Return [X, Y] of the center of cell containing provided text 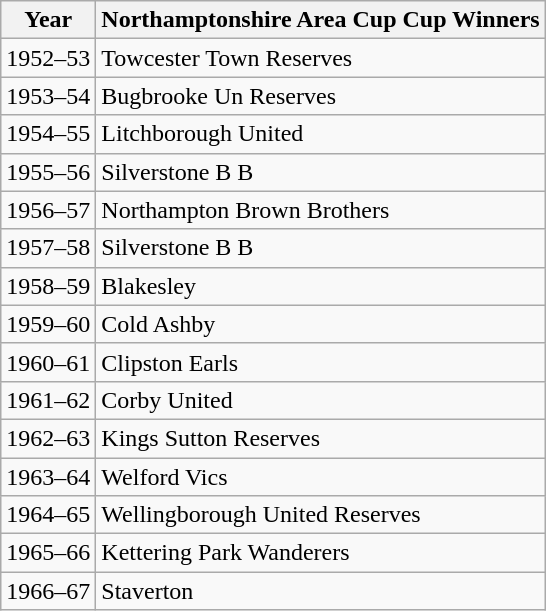
Litchborough United [320, 134]
Cold Ashby [320, 324]
1964–65 [48, 515]
1957–58 [48, 248]
Bugbrooke Un Reserves [320, 96]
1954–55 [48, 134]
1961–62 [48, 400]
1960–61 [48, 362]
Wellingborough United Reserves [320, 515]
1966–67 [48, 591]
Year [48, 20]
Kings Sutton Reserves [320, 438]
Kettering Park Wanderers [320, 553]
Towcester Town Reserves [320, 58]
1956–57 [48, 210]
1952–53 [48, 58]
1955–56 [48, 172]
1962–63 [48, 438]
Corby United [320, 400]
Northamptonshire Area Cup Cup Winners [320, 20]
1963–64 [48, 477]
1958–59 [48, 286]
Northampton Brown Brothers [320, 210]
Staverton [320, 591]
Clipston Earls [320, 362]
Welford Vics [320, 477]
1965–66 [48, 553]
Blakesley [320, 286]
1953–54 [48, 96]
1959–60 [48, 324]
